For the text-containing cell, return its midpoint in (x, y) coordinate format. 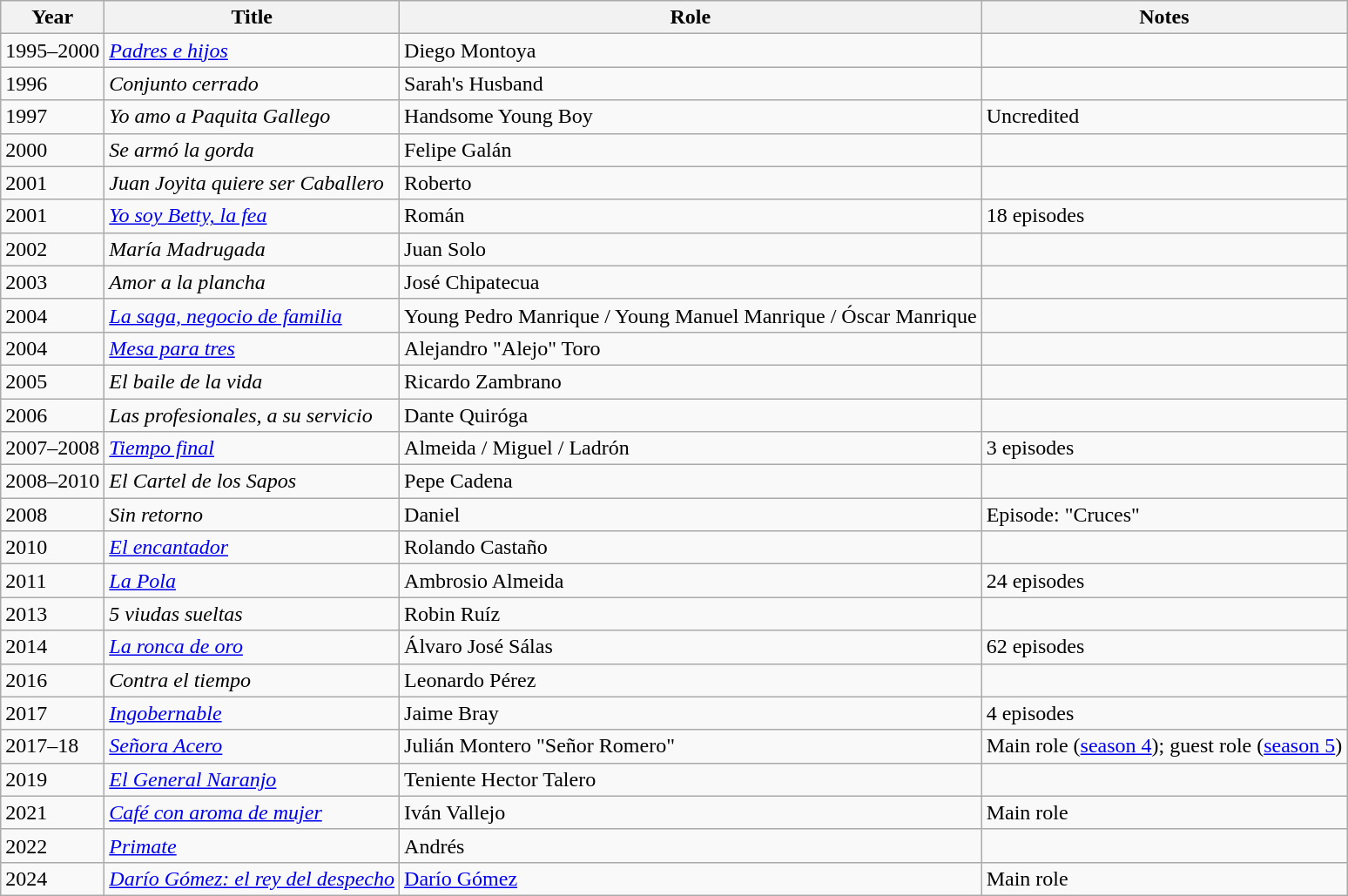
Amor a la plancha (253, 282)
24 episodes (1164, 581)
5 viudas sueltas (253, 614)
Ricardo Zambrano (691, 381)
Young Pedro Manrique / Young Manuel Manrique / Óscar Manrique (691, 315)
2016 (52, 680)
Juan Solo (691, 249)
Title (253, 17)
Jaime Bray (691, 713)
Dante Quiróga (691, 415)
Sarah's Husband (691, 84)
2011 (52, 581)
Mesa para tres (253, 348)
2013 (52, 614)
La Pola (253, 581)
Leonardo Pérez (691, 680)
Darío Gómez (691, 879)
Contra el tiempo (253, 680)
Las profesionales, a su servicio (253, 415)
2003 (52, 282)
2002 (52, 249)
Conjunto cerrado (253, 84)
Julián Montero "Señor Romero" (691, 746)
1996 (52, 84)
El Cartel de los Sapos (253, 482)
Roberto (691, 183)
Pepe Cadena (691, 482)
Román (691, 216)
2017 (52, 713)
José Chipatecua (691, 282)
Felipe Galán (691, 150)
2010 (52, 548)
2000 (52, 150)
Episode: "Cruces" (1164, 515)
El baile de la vida (253, 381)
Diego Montoya (691, 51)
Tiempo final (253, 448)
2014 (52, 647)
María Madrugada (253, 249)
Alejandro "Alejo" Toro (691, 348)
Robin Ruíz (691, 614)
Primate (253, 845)
Teniente Hector Talero (691, 779)
Role (691, 17)
2017–18 (52, 746)
1997 (52, 117)
El General Naranjo (253, 779)
La ronca de oro (253, 647)
2006 (52, 415)
1995–2000 (52, 51)
2007–2008 (52, 448)
Rolando Castaño (691, 548)
62 episodes (1164, 647)
Iván Vallejo (691, 812)
Ingobernable (253, 713)
2008 (52, 515)
El encantador (253, 548)
Uncredited (1164, 117)
Notes (1164, 17)
Almeida / Miguel / Ladrón (691, 448)
Yo amo a Paquita Gallego (253, 117)
Andrés (691, 845)
4 episodes (1164, 713)
18 episodes (1164, 216)
2019 (52, 779)
Yo soy Betty, la fea (253, 216)
Sin retorno (253, 515)
Padres e hijos (253, 51)
Handsome Young Boy (691, 117)
La saga, negocio de familia (253, 315)
Darío Gómez: el rey del despecho (253, 879)
Señora Acero (253, 746)
Main role (season 4); guest role (season 5) (1164, 746)
2021 (52, 812)
3 episodes (1164, 448)
Café con aroma de mujer (253, 812)
Year (52, 17)
2008–2010 (52, 482)
2022 (52, 845)
Ambrosio Almeida (691, 581)
2005 (52, 381)
Álvaro José Sálas (691, 647)
Se armó la gorda (253, 150)
2024 (52, 879)
Juan Joyita quiere ser Caballero (253, 183)
Daniel (691, 515)
